Return the [x, y] coordinate for the center point of the cell that contains the specified text.  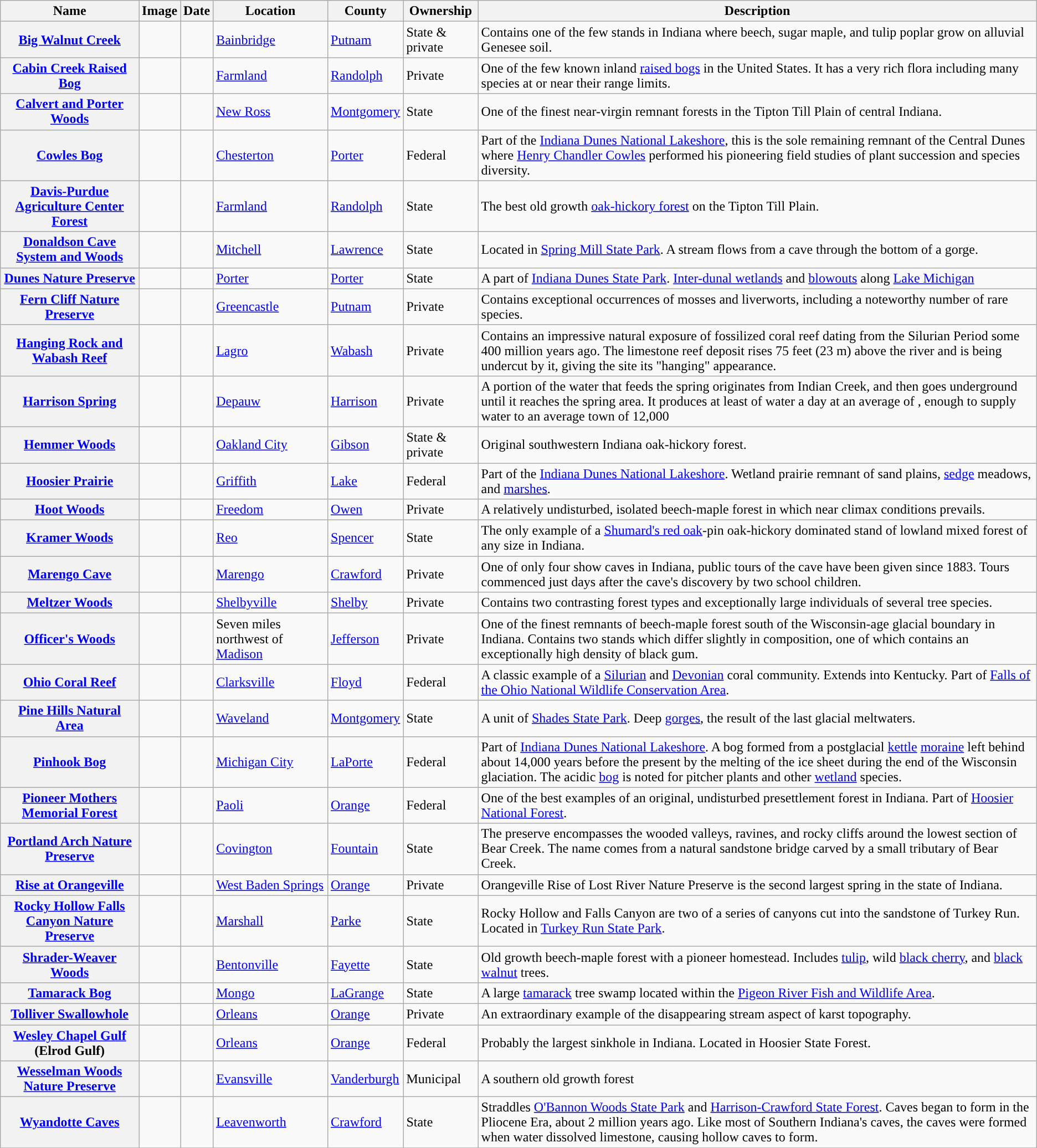
New Ross [270, 112]
Rocky Hollow and Falls Canyon are two of a series of canyons cut into the sandstone of Turkey Run. Located in Turkey Run State Park. [757, 921]
Vanderburgh [366, 1079]
The best old growth oak-hickory forest on the Tipton Till Plain. [757, 206]
Griffith [270, 481]
Depauw [270, 401]
Shrader-Weaver Woods [70, 964]
Fern Cliff Nature Preserve [70, 307]
Name [70, 11]
Michigan City [270, 762]
Leavenworth [270, 1123]
Freedom [270, 510]
An extraordinary example of the disappearing stream aspect of karst topography. [757, 1014]
Mitchell [270, 249]
Description [757, 11]
Municipal [441, 1079]
Spencer [366, 539]
Tolliver Swallowhole [70, 1014]
A relatively undisturbed, isolated beech-maple forest in which near climax conditions prevails. [757, 510]
Fayette [366, 964]
Harrison Spring [70, 401]
Jefferson [366, 639]
Contains two contrasting forest types and exceptionally large individuals of several tree species. [757, 603]
Date [197, 11]
Part of the Indiana Dunes National Lakeshore. Wetland prairie remnant of sand plains, sedge meadows, and marshes. [757, 481]
Clarksville [270, 683]
Rise at Orangeville [70, 885]
Owen [366, 510]
Cabin Creek Raised Bog [70, 75]
Officer's Woods [70, 639]
Rocky Hollow Falls Canyon Nature Preserve [70, 921]
Wabash [366, 350]
A classic example of a Silurian and Devonian coral community. Extends into Kentucky. Part of Falls of the Ohio National Wildlife Conservation Area. [757, 683]
Meltzer Woods [70, 603]
A southern old growth forest [757, 1079]
County [366, 11]
Wyandotte Caves [70, 1123]
Lawrence [366, 249]
Old growth beech-maple forest with a pioneer homestead. Includes tulip, wild black cherry, and black walnut trees. [757, 964]
Seven miles northwest of Madison [270, 639]
Harrison [366, 401]
Lagro [270, 350]
Lake [366, 481]
Donaldson Cave System and Woods [70, 249]
Contains exceptional occurrences of mosses and liverworts, including a noteworthy number of rare species. [757, 307]
Hanging Rock and Wabash Reef [70, 350]
One of the few known inland raised bogs in the United States. It has a very rich flora including many species at or near their range limits. [757, 75]
Wesley Chapel Gulf (Elrod Gulf) [70, 1043]
Dunes Nature Preserve [70, 278]
Pioneer Mothers Memorial Forest [70, 806]
Pinhook Bog [70, 762]
Original southwestern Indiana oak-hickory forest. [757, 444]
Hoosier Prairie [70, 481]
Shelby [366, 603]
A unit of Shades State Park. Deep gorges, the result of the last glacial meltwaters. [757, 718]
Floyd [366, 683]
The only example of a Shumard's red oak-pin oak-hickory dominated stand of lowland mixed forest of any size in Indiana. [757, 539]
Pine Hills Natural Area [70, 718]
Ohio Coral Reef [70, 683]
Waveland [270, 718]
Mongo [270, 993]
Kramer Woods [70, 539]
Marshall [270, 921]
One of the best examples of an original, undisturbed presettlement forest in Indiana. Part of Hoosier National Forest. [757, 806]
Paoli [270, 806]
Hemmer Woods [70, 444]
Parke [366, 921]
LaGrange [366, 993]
Gibson [366, 444]
Probably the largest sinkhole in Indiana. Located in Hoosier State Forest. [757, 1043]
Davis-Purdue Agriculture Center Forest [70, 206]
Wesselman Woods Nature Preserve [70, 1079]
Image [160, 11]
Orangeville Rise of Lost River Nature Preserve is the second largest spring in the state of Indiana. [757, 885]
Cowles Bog [70, 155]
One of the finest near-virgin remnant forests in the Tipton Till Plain of central Indiana. [757, 112]
Big Walnut Creek [70, 40]
Contains one of the few stands in Indiana where beech, sugar maple, and tulip poplar grow on alluvial Genesee soil. [757, 40]
Marengo [270, 574]
Ownership [441, 11]
Shelbyville [270, 603]
West Baden Springs [270, 885]
Location [270, 11]
Bentonville [270, 964]
Bainbridge [270, 40]
Oakland City [270, 444]
Portland Arch Nature Preserve [70, 849]
Evansville [270, 1079]
Marengo Cave [70, 574]
Reo [270, 539]
Covington [270, 849]
Chesterton [270, 155]
Hoot Woods [70, 510]
LaPorte [366, 762]
Tamarack Bog [70, 993]
A part of Indiana Dunes State Park. Inter-dunal wetlands and blowouts along Lake Michigan [757, 278]
Greencastle [270, 307]
A large tamarack tree swamp located within the Pigeon River Fish and Wildlife Area. [757, 993]
Fountain [366, 849]
Calvert and Porter Woods [70, 112]
Located in Spring Mill State Park. A stream flows from a cave through the bottom of a gorge. [757, 249]
